From the cell containing the given text, extract its center point as (x, y) coordinate. 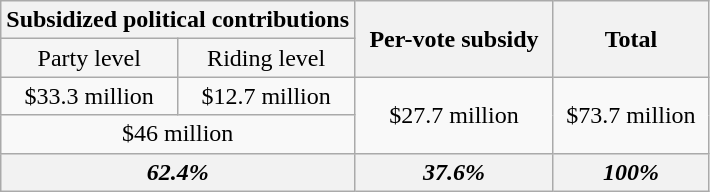
$46 million (178, 134)
Subsidized political contributions (178, 20)
37.6% (454, 172)
$73.7 million (630, 115)
$27.7 million (454, 115)
Riding level (266, 58)
Total (630, 39)
$12.7 million (266, 96)
Per-vote subsidy (454, 39)
62.4% (178, 172)
Party level (90, 58)
$33.3 million (90, 96)
100% (630, 172)
